Find where the given text appears and provide that cell's center as (X, Y) coordinate. 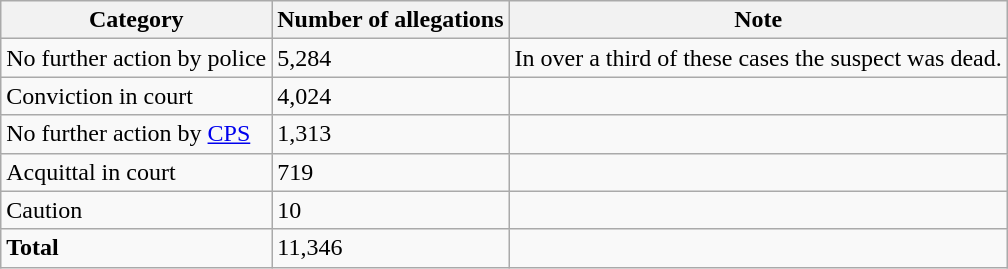
Acquittal in court (136, 172)
In over a third of these cases the suspect was dead. (758, 58)
No further action by police (136, 58)
4,024 (390, 96)
719 (390, 172)
Note (758, 20)
5,284 (390, 58)
Number of allegations (390, 20)
Conviction in court (136, 96)
Total (136, 248)
1,313 (390, 134)
Category (136, 20)
11,346 (390, 248)
Caution (136, 210)
No further action by CPS (136, 134)
10 (390, 210)
